Output the (x, y) coordinate of the center of the cell containing the given text.  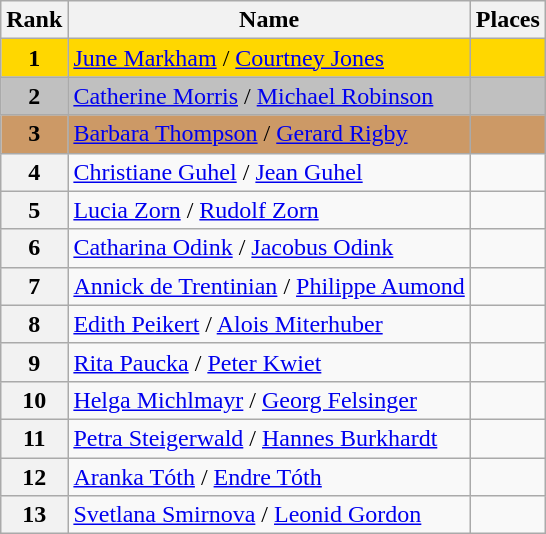
June Markham / Courtney Jones (269, 58)
Barbara Thompson / Gerard Rigby (269, 134)
5 (34, 210)
Aranka Tóth / Endre Tóth (269, 477)
Annick de Trentinian / Philippe Aumond (269, 286)
10 (34, 400)
Catharina Odink / Jacobus Odink (269, 248)
3 (34, 134)
7 (34, 286)
Places (508, 20)
6 (34, 248)
Name (269, 20)
Edith Peikert / Alois Miterhuber (269, 324)
1 (34, 58)
Catherine Morris / Michael Robinson (269, 96)
Rita Paucka / Peter Kwiet (269, 362)
9 (34, 362)
Helga Michlmayr / Georg Felsinger (269, 400)
Petra Steigerwald / Hannes Burkhardt (269, 438)
13 (34, 515)
8 (34, 324)
11 (34, 438)
Lucia Zorn / Rudolf Zorn (269, 210)
Rank (34, 20)
Svetlana Smirnova / Leonid Gordon (269, 515)
Christiane Guhel / Jean Guhel (269, 172)
12 (34, 477)
4 (34, 172)
2 (34, 96)
